Find where the given text appears and provide that cell's center as (X, Y) coordinate. 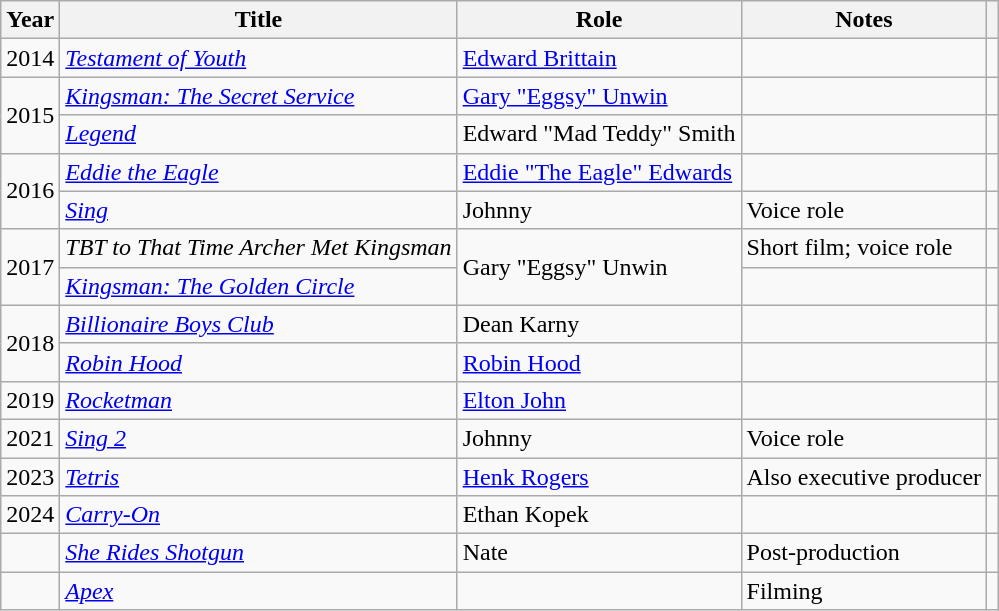
Tetris (258, 477)
2023 (30, 477)
Elton John (599, 400)
Dean Karny (599, 324)
2024 (30, 515)
Post-production (864, 553)
2016 (30, 191)
2015 (30, 115)
Kingsman: The Golden Circle (258, 286)
2021 (30, 438)
Filming (864, 591)
Year (30, 20)
Kingsman: The Secret Service (258, 96)
Legend (258, 134)
2014 (30, 58)
Edward Brittain (599, 58)
Sing (258, 210)
Carry-On (258, 515)
Eddie the Eagle (258, 172)
2017 (30, 267)
2019 (30, 400)
Henk Rogers (599, 477)
Sing 2 (258, 438)
Ethan Kopek (599, 515)
Eddie "The Eagle" Edwards (599, 172)
She Rides Shotgun (258, 553)
Edward "Mad Teddy" Smith (599, 134)
Also executive producer (864, 477)
Title (258, 20)
Apex (258, 591)
Short film; voice role (864, 248)
Role (599, 20)
TBT to That Time Archer Met Kingsman (258, 248)
2018 (30, 343)
Rocketman (258, 400)
Notes (864, 20)
Nate (599, 553)
Billionaire Boys Club (258, 324)
Testament of Youth (258, 58)
